Scan for the cell matching the given text and deliver its [x, y] coordinate at center. 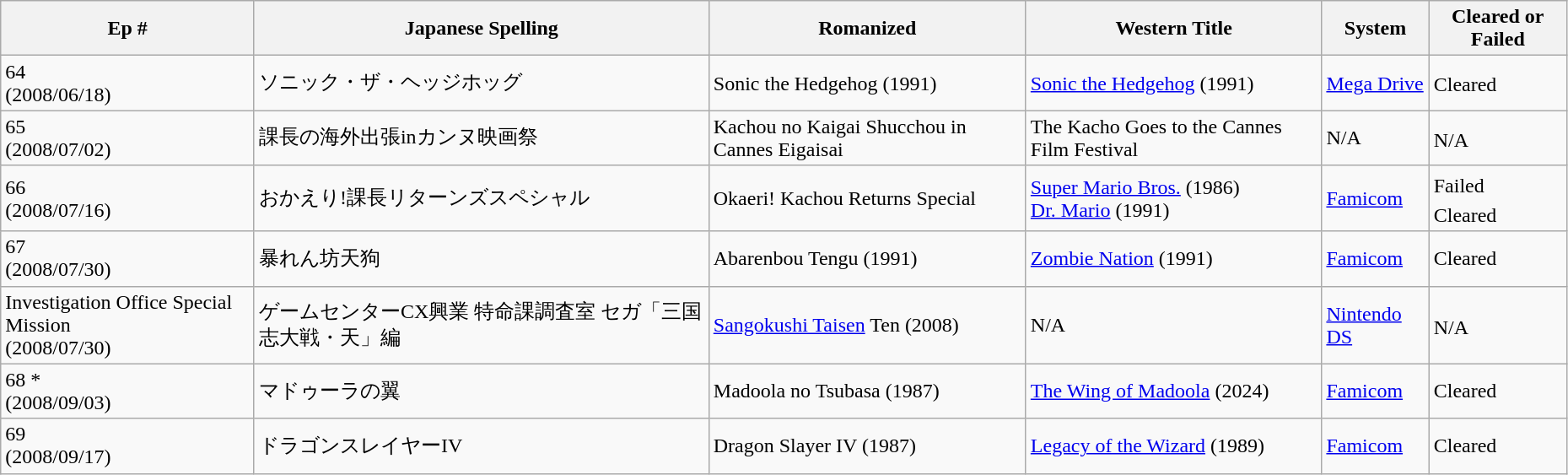
The Kacho Goes to the Cannes Film Festival [1174, 138]
Dragon Slayer IV (1987) [867, 445]
暴れん坊天狗 [481, 258]
Nintendo DS [1375, 325]
Zombie Nation (1991) [1174, 258]
67(2008/07/30) [128, 258]
FailedCleared [1498, 198]
Kachou no Kaigai Shucchou in Cannes Eigaisai [867, 138]
Mega Drive [1375, 83]
68 *(2008/09/03) [128, 391]
ソニック・ザ・ヘッジホッグ [481, 83]
Cleared or Failed [1498, 29]
Japanese Spelling [481, 29]
The Wing of Madoola (2024) [1174, 391]
ゲームセンターCX興業 特命課調査室 セガ「三国志大戦・天」編 [481, 325]
System [1375, 29]
64(2008/06/18) [128, 83]
69(2008/09/17) [128, 445]
65(2008/07/02) [128, 138]
課長の海外出張inカンヌ映画祭 [481, 138]
Western Title [1174, 29]
Okaeri! Kachou Returns Special [867, 198]
Super Mario Bros. (1986) Dr. Mario (1991) [1174, 198]
Madoola no Tsubasa (1987) [867, 391]
Legacy of the Wizard (1989) [1174, 445]
66(2008/07/16) [128, 198]
ドラゴンスレイヤーIV [481, 445]
マドゥーラの翼 [481, 391]
Ep # [128, 29]
Abarenbou Tengu (1991) [867, 258]
Investigation Office Special Mission(2008/07/30) [128, 325]
Sangokushi Taisen Ten (2008) [867, 325]
Romanized [867, 29]
おかえり!課長リターンズスペシャル [481, 198]
